Provide the (x, y) coordinate of the cell's center where the given text is located.  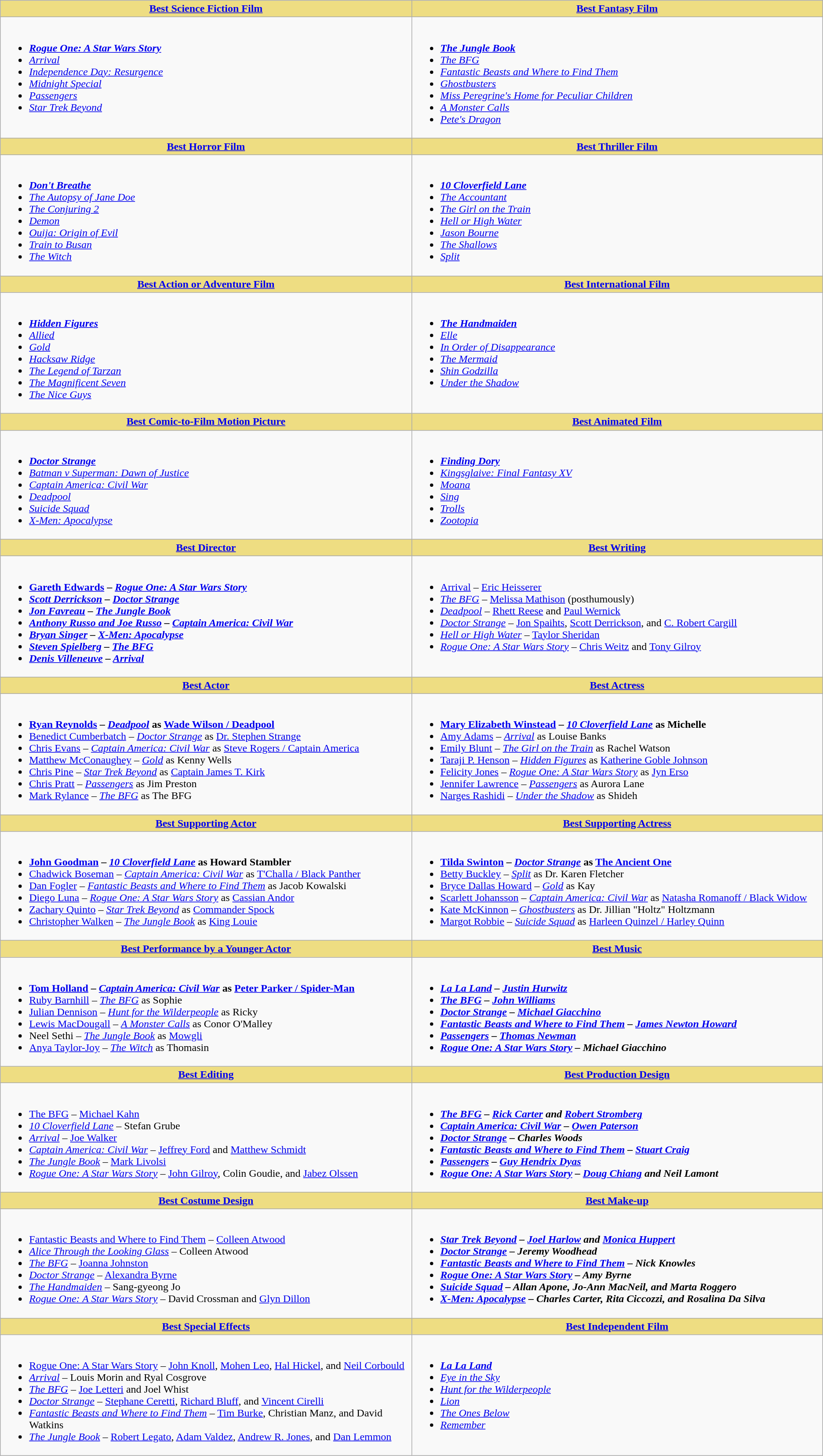
Best Make-up (617, 1201)
Best Action or Adventure Film (206, 284)
La La LandEye in the SkyHunt for the WilderpeopleLionThe Ones BelowRemember (617, 1395)
Best Science Fiction Film (206, 9)
10 Cloverfield LaneThe AccountantThe Girl on the TrainHell or High WaterJason BourneThe ShallowsSplit (617, 215)
Best Editing (206, 1075)
Best Supporting Actress (617, 823)
Best Actress (617, 685)
Don't BreatheThe Autopsy of Jane DoeThe Conjuring 2DemonOuija: Origin of EvilTrain to BusanThe Witch (206, 215)
Best Horror Film (206, 146)
Best Music (617, 949)
Best Independent Film (617, 1326)
Best International Film (617, 284)
Best Fantasy Film (617, 9)
Best Special Effects (206, 1326)
Best Director (206, 547)
The HandmaidenElleIn Order of DisappearanceThe MermaidShin GodzillaUnder the Shadow (617, 353)
Best Thriller Film (617, 146)
Best Comic-to-Film Motion Picture (206, 422)
Best Actor (206, 685)
Rogue One: A Star Wars StoryArrivalIndependence Day: ResurgenceMidnight SpecialPassengersStar Trek Beyond (206, 77)
Hidden FiguresAlliedGoldHacksaw RidgeThe Legend of TarzanThe Magnificent SevenThe Nice Guys (206, 353)
Finding DoryKingsglaive: Final Fantasy XVMoanaSingTrollsZootopia (617, 485)
Best Animated Film (617, 422)
Best Supporting Actor (206, 823)
The Jungle BookThe BFGFantastic Beasts and Where to Find ThemGhostbustersMiss Peregrine's Home for Peculiar ChildrenA Monster CallsPete's Dragon (617, 77)
Doctor StrangeBatman v Superman: Dawn of JusticeCaptain America: Civil WarDeadpoolSuicide SquadX-Men: Apocalypse (206, 485)
Best Performance by a Younger Actor (206, 949)
Best Costume Design (206, 1201)
Best Production Design (617, 1075)
Best Writing (617, 547)
